Extract the [X, Y] coordinate from the center of the cell holding the provided text.  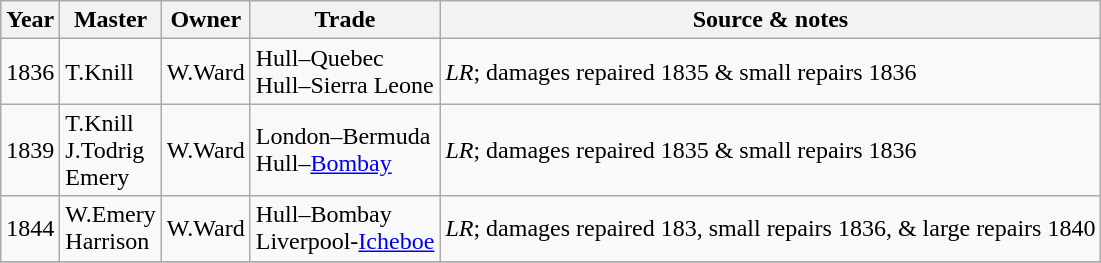
T.KnillJ.TodrigEmery [110, 150]
Hull–QuebecHull–Sierra Leone [345, 72]
Year [30, 20]
Owner [206, 20]
London–BermudaHull–Bombay [345, 150]
1844 [30, 228]
Master [110, 20]
W.EmeryHarrison [110, 228]
T.Knill [110, 72]
Source & notes [770, 20]
LR; damages repaired 183, small repairs 1836, & large repairs 1840 [770, 228]
Trade [345, 20]
1836 [30, 72]
Hull–BombayLiverpool-Icheboe [345, 228]
1839 [30, 150]
